Extract the [x, y] coordinate from the center of the cell holding the provided text.  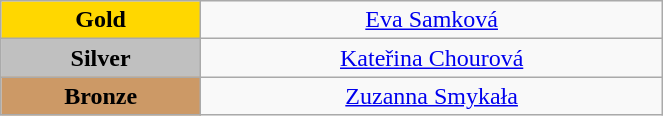
Zuzanna Smykała [431, 96]
Silver [101, 58]
Gold [101, 20]
Eva Samková [431, 20]
Bronze [101, 96]
Kateřina Chourová [431, 58]
